Determine the [X, Y] coordinate at the center of the cell enclosing the given text.  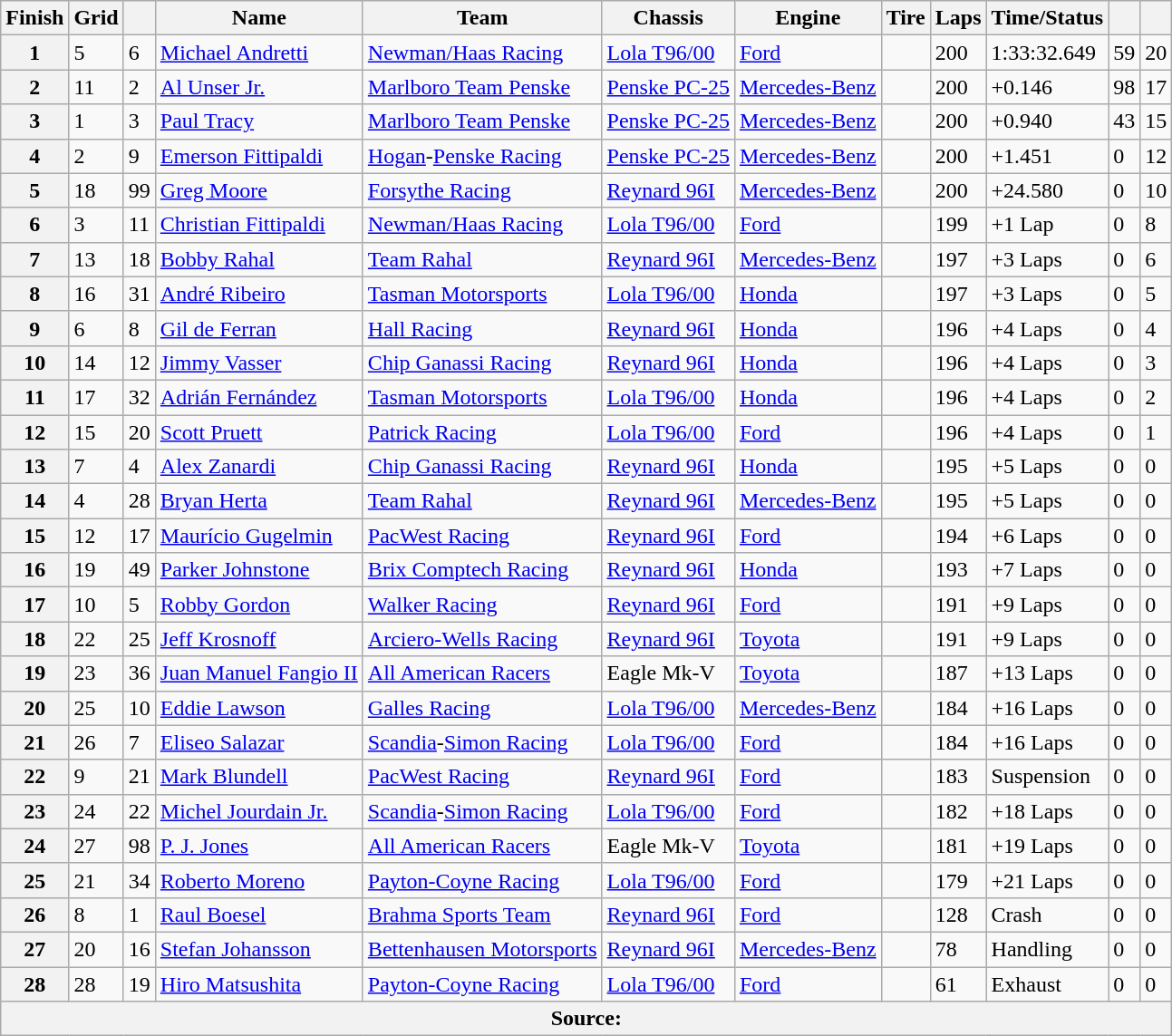
Juan Manuel Fangio II [259, 673]
Gil de Ferran [259, 328]
Engine [808, 18]
Adrián Fernández [259, 397]
+1.451 [1048, 156]
+6 Laps [1048, 536]
179 [958, 880]
43 [1124, 121]
Walker Racing [482, 605]
Laps [958, 18]
181 [958, 846]
Bryan Herta [259, 501]
Alex Zanardi [259, 467]
Paul Tracy [259, 121]
183 [958, 777]
78 [958, 949]
Hogan-Penske Racing [482, 156]
1:33:32.649 [1048, 53]
Hall Racing [482, 328]
Maurício Gugelmin [259, 536]
+7 Laps [1048, 570]
Brix Comptech Racing [482, 570]
Time/Status [1048, 18]
Source: [586, 1019]
Grid [96, 18]
193 [958, 570]
Name [259, 18]
Stefan Johansson [259, 949]
+24.580 [1048, 190]
128 [958, 915]
+19 Laps [1048, 846]
Eliseo Salazar [259, 742]
99 [140, 190]
187 [958, 673]
Scott Pruett [259, 432]
+13 Laps [1048, 673]
49 [140, 570]
Jimmy Vasser [259, 363]
Mark Blundell [259, 777]
Bobby Rahal [259, 259]
Suspension [1048, 777]
+18 Laps [1048, 811]
Exhaust [1048, 983]
Patrick Racing [482, 432]
59 [1124, 53]
Handling [1048, 949]
Eddie Lawson [259, 708]
Finish [34, 18]
Brahma Sports Team [482, 915]
Raul Boesel [259, 915]
+21 Laps [1048, 880]
182 [958, 811]
P. J. Jones [259, 846]
34 [140, 880]
36 [140, 673]
32 [140, 397]
194 [958, 536]
Emerson Fittipaldi [259, 156]
André Ribeiro [259, 294]
Hiro Matsushita [259, 983]
Chassis [668, 18]
61 [958, 983]
Parker Johnstone [259, 570]
Roberto Moreno [259, 880]
Tire [906, 18]
31 [140, 294]
Christian Fittipaldi [259, 225]
Al Unser Jr. [259, 87]
Arciero-Wells Racing [482, 639]
Robby Gordon [259, 605]
Michel Jourdain Jr. [259, 811]
Jeff Krosnoff [259, 639]
Michael Andretti [259, 53]
+1 Lap [1048, 225]
Bettenhausen Motorsports [482, 949]
Forsythe Racing [482, 190]
199 [958, 225]
Crash [1048, 915]
+0.146 [1048, 87]
Galles Racing [482, 708]
+0.940 [1048, 121]
Greg Moore [259, 190]
Team [482, 18]
